Determine the (x, y) coordinate at the center of the cell enclosing the given text.  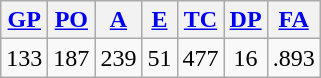
16 (246, 58)
E (160, 20)
239 (118, 58)
GP (24, 20)
.893 (294, 58)
TC (200, 20)
133 (24, 58)
PO (72, 20)
FA (294, 20)
477 (200, 58)
DP (246, 20)
A (118, 20)
187 (72, 58)
51 (160, 58)
